Capture the cell that displays the provided text and extract its [x, y] central coordinate. 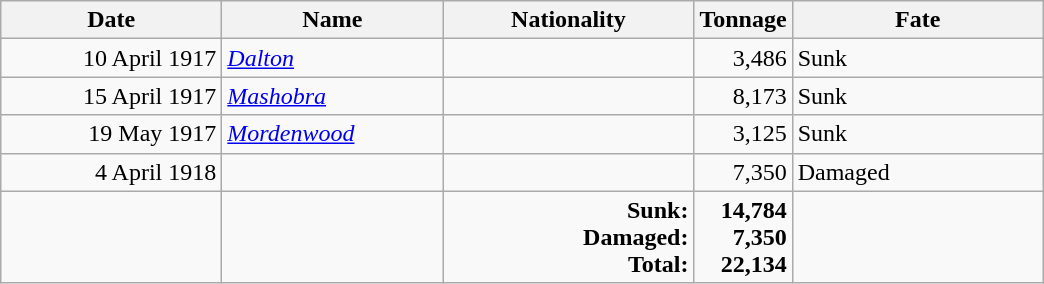
19 May 1917 [112, 134]
8,173 [743, 96]
Nationality [568, 20]
Fate [918, 20]
Tonnage [743, 20]
4 April 1918 [112, 172]
3,125 [743, 134]
Sunk:Damaged:Total: [568, 237]
14,7847,35022,134 [743, 237]
Name [332, 20]
15 April 1917 [112, 96]
Mordenwood [332, 134]
Mashobra [332, 96]
3,486 [743, 58]
Dalton [332, 58]
7,350 [743, 172]
Damaged [918, 172]
Date [112, 20]
10 April 1917 [112, 58]
